Provide the [X, Y] coordinate of the cell's center where the given text is located.  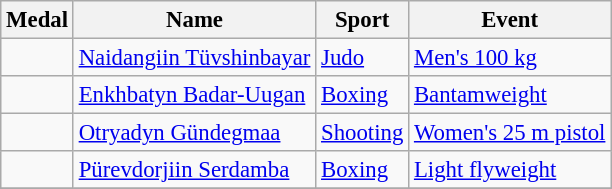
Shooting [362, 133]
Sport [362, 20]
Medal [38, 20]
Light flyweight [510, 170]
Otryadyn Gündegmaa [194, 133]
Men's 100 kg [510, 58]
Name [194, 20]
Judo [362, 58]
Naidangiin Tüvshinbayar [194, 58]
Pürevdorjiin Serdamba [194, 170]
Enkhbatyn Badar-Uugan [194, 95]
Women's 25 m pistol [510, 133]
Bantamweight [510, 95]
Event [510, 20]
